Locate the cell with the specified text and output its (X, Y) center coordinate. 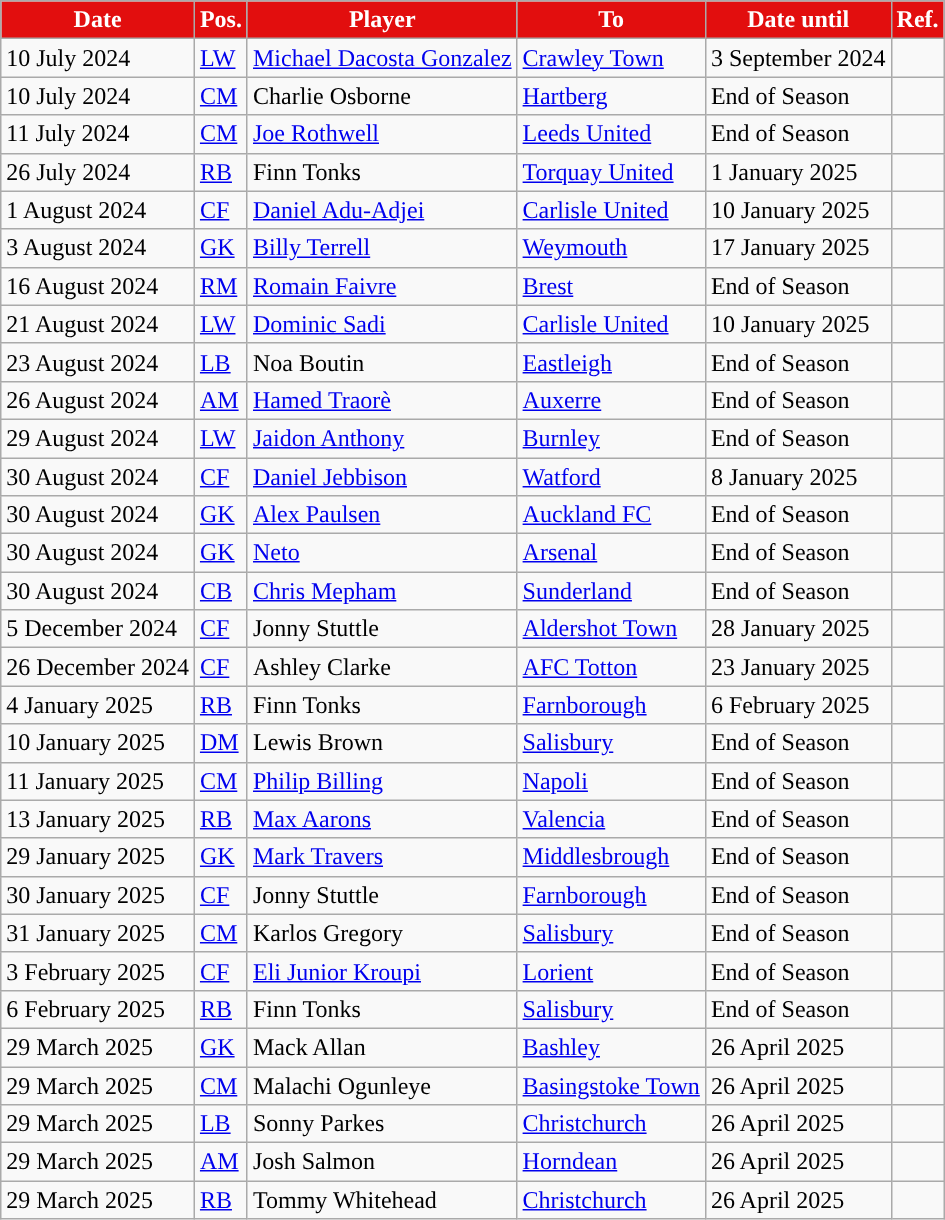
3 September 2024 (798, 58)
Middlesbrough (611, 857)
Daniel Jebbison (382, 477)
Burnley (611, 438)
To (611, 20)
17 January 2025 (798, 248)
Lorient (611, 971)
26 December 2024 (98, 667)
23 August 2024 (98, 362)
11 January 2025 (98, 781)
16 August 2024 (98, 286)
Sonny Parkes (382, 1124)
1 August 2024 (98, 210)
Hamed Traorè (382, 400)
Leeds United (611, 134)
Date until (798, 20)
Josh Salmon (382, 1162)
Sunderland (611, 591)
Ref. (918, 20)
3 February 2025 (98, 971)
29 August 2024 (98, 438)
Jaidon Anthony (382, 438)
Valencia (611, 819)
3 August 2024 (98, 248)
Brest (611, 286)
4 January 2025 (98, 705)
13 January 2025 (98, 819)
DM (220, 743)
AFC Totton (611, 667)
Weymouth (611, 248)
31 January 2025 (98, 933)
30 January 2025 (98, 895)
Arsenal (611, 553)
Crawley Town (611, 58)
Mark Travers (382, 857)
Dominic Sadi (382, 324)
Max Aarons (382, 819)
Charlie Osborne (382, 96)
Torquay United (611, 172)
Player (382, 20)
Noa Boutin (382, 362)
Ashley Clarke (382, 667)
Auckland FC (611, 515)
Billy Terrell (382, 248)
21 August 2024 (98, 324)
Eastleigh (611, 362)
Chris Mepham (382, 591)
Mack Allan (382, 1047)
Eli Junior Kroupi (382, 971)
28 January 2025 (798, 629)
1 January 2025 (798, 172)
Pos. (220, 20)
8 January 2025 (798, 477)
Philip Billing (382, 781)
26 August 2024 (98, 400)
11 July 2024 (98, 134)
23 January 2025 (798, 667)
Neto (382, 553)
Malachi Ogunleye (382, 1085)
Daniel Adu-Adjei (382, 210)
Romain Faivre (382, 286)
Karlos Gregory (382, 933)
RM (220, 286)
Alex Paulsen (382, 515)
Aldershot Town (611, 629)
Michael Dacosta Gonzalez (382, 58)
5 December 2024 (98, 629)
29 January 2025 (98, 857)
Auxerre (611, 400)
CB (220, 591)
Horndean (611, 1162)
Basingstoke Town (611, 1085)
Watford (611, 477)
Tommy Whitehead (382, 1200)
26 July 2024 (98, 172)
Lewis Brown (382, 743)
Date (98, 20)
Napoli (611, 781)
Bashley (611, 1047)
Joe Rothwell (382, 134)
Hartberg (611, 96)
